Return [X, Y] of the center of cell containing provided text 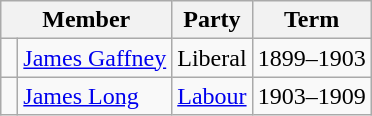
1903–1909 [312, 96]
Labour [212, 96]
Liberal [212, 58]
James Long [95, 96]
Party [212, 20]
Term [312, 20]
1899–1903 [312, 58]
James Gaffney [95, 58]
Member [86, 20]
